Extract the [x, y] coordinate from the center of the cell holding the provided text.  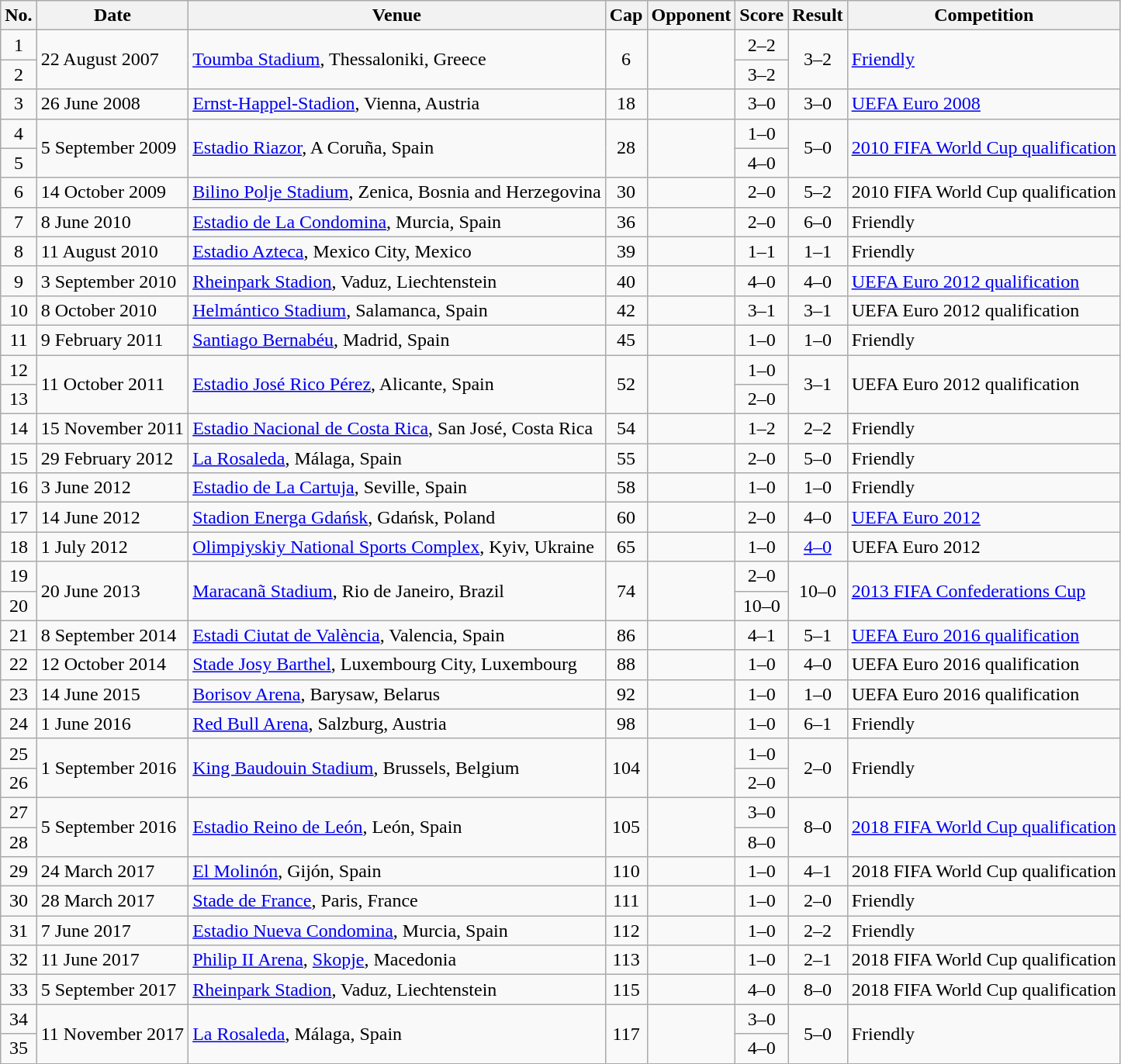
2013 FIFA Confederations Cup [984, 591]
29 [19, 872]
29 February 2012 [112, 458]
Bilino Polje Stadium, Zenica, Bosnia and Herzegovina [397, 192]
12 October 2014 [112, 665]
8 September 2014 [112, 635]
16 [19, 488]
24 [19, 724]
22 [19, 665]
42 [626, 310]
65 [626, 547]
Olimpiyskiy National Sports Complex, Kyiv, Ukraine [397, 547]
11 June 2017 [112, 960]
33 [19, 990]
5 September 2017 [112, 990]
Estadio Nueva Condomina, Murcia, Spain [397, 931]
60 [626, 517]
13 [19, 399]
104 [626, 768]
31 [19, 931]
Estadio Riazor, A Coruña, Spain [397, 148]
Borisov Arena, Barysaw, Belarus [397, 694]
Stadion Energa Gdańsk, Gdańsk, Poland [397, 517]
El Molinón, Gijón, Spain [397, 872]
Opponent [691, 16]
11 October 2011 [112, 385]
6–0 [818, 222]
8 October 2010 [112, 310]
3 [19, 104]
34 [19, 1019]
5 September 2016 [112, 827]
3 September 2010 [112, 281]
King Baudouin Stadium, Brussels, Belgium [397, 768]
Red Bull Arena, Salzburg, Austria [397, 724]
25 [19, 753]
9 [19, 281]
Estadio de La Condomina, Murcia, Spain [397, 222]
35 [19, 1048]
12 [19, 370]
17 [19, 517]
Philip II Arena, Skopje, Macedonia [397, 960]
20 [19, 606]
14 [19, 429]
14 October 2009 [112, 192]
Score [762, 16]
105 [626, 827]
Santiago Bernabéu, Madrid, Spain [397, 340]
21 [19, 635]
10 [19, 310]
111 [626, 901]
28 March 2017 [112, 901]
Estadio Azteca, Mexico City, Mexico [397, 251]
14 June 2012 [112, 517]
36 [626, 222]
14 June 2015 [112, 694]
Estadio de La Cartuja, Seville, Spain [397, 488]
Ernst-Happel-Stadion, Vienna, Austria [397, 104]
Estadio José Rico Pérez, Alicante, Spain [397, 385]
26 June 2008 [112, 104]
Maracanã Stadium, Rio de Janeiro, Brazil [397, 591]
27 [19, 812]
26 [19, 782]
4 [19, 133]
7 [19, 222]
1 September 2016 [112, 768]
1 June 2016 [112, 724]
110 [626, 872]
Competition [984, 16]
19 [19, 576]
113 [626, 960]
1–2 [762, 429]
Estadi Ciutat de València, Valencia, Spain [397, 635]
11 [19, 340]
Result [818, 16]
98 [626, 724]
7 June 2017 [112, 931]
24 March 2017 [112, 872]
1 [19, 45]
15 November 2011 [112, 429]
88 [626, 665]
5–1 [818, 635]
52 [626, 385]
39 [626, 251]
Toumba Stadium, Thessaloniki, Greece [397, 60]
86 [626, 635]
22 August 2007 [112, 60]
5–2 [818, 192]
9 February 2011 [112, 340]
55 [626, 458]
54 [626, 429]
58 [626, 488]
2–1 [818, 960]
3 June 2012 [112, 488]
Stade de France, Paris, France [397, 901]
1 July 2012 [112, 547]
5 [19, 163]
8 June 2010 [112, 222]
11 August 2010 [112, 251]
115 [626, 990]
20 June 2013 [112, 591]
Stade Josy Barthel, Luxembourg City, Luxembourg [397, 665]
40 [626, 281]
23 [19, 694]
Cap [626, 16]
5 September 2009 [112, 148]
Helmántico Stadium, Salamanca, Spain [397, 310]
Date [112, 16]
Estadio Reino de León, León, Spain [397, 827]
11 November 2017 [112, 1034]
74 [626, 591]
92 [626, 694]
Venue [397, 16]
UEFA Euro 2008 [984, 104]
2 [19, 74]
6–1 [818, 724]
32 [19, 960]
15 [19, 458]
8 [19, 251]
No. [19, 16]
Estadio Nacional de Costa Rica, San José, Costa Rica [397, 429]
117 [626, 1034]
112 [626, 931]
45 [626, 340]
